Provide the [X, Y] coordinate of the cell's center where the given text is located.  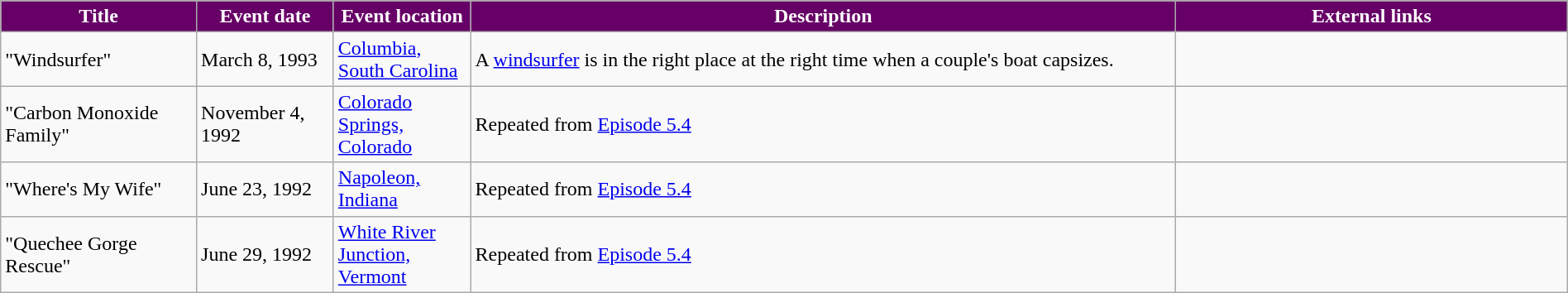
"Carbon Monoxide Family" [99, 124]
June 29, 1992 [265, 254]
A windsurfer is in the right place at the right time when a couple's boat capsizes. [824, 60]
Event date [265, 17]
Title [99, 17]
External links [1372, 17]
March 8, 1993 [265, 60]
"Where's My Wife" [99, 189]
Colorado Springs, Colorado [402, 124]
"Windsurfer" [99, 60]
Napoleon, Indiana [402, 189]
Columbia, South Carolina [402, 60]
"Quechee Gorge Rescue" [99, 254]
Description [824, 17]
November 4, 1992 [265, 124]
Event location [402, 17]
June 23, 1992 [265, 189]
White River Junction, Vermont [402, 254]
